For the text-containing cell, return its midpoint in [X, Y] coordinate format. 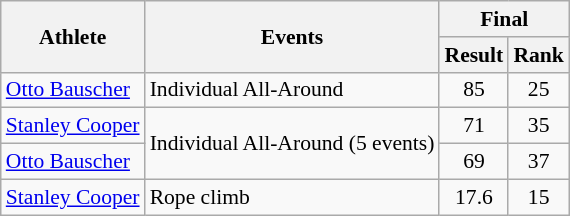
69 [474, 162]
37 [538, 162]
25 [538, 90]
35 [538, 126]
17.6 [474, 197]
Rope climb [292, 197]
Rank [538, 55]
85 [474, 90]
Individual All-Around [292, 90]
Athlete [73, 36]
71 [474, 126]
Result [474, 55]
Final [504, 19]
15 [538, 197]
Individual All-Around (5 events) [292, 144]
Events [292, 36]
